Output the [X, Y] coordinate of the center of the cell containing the given text.  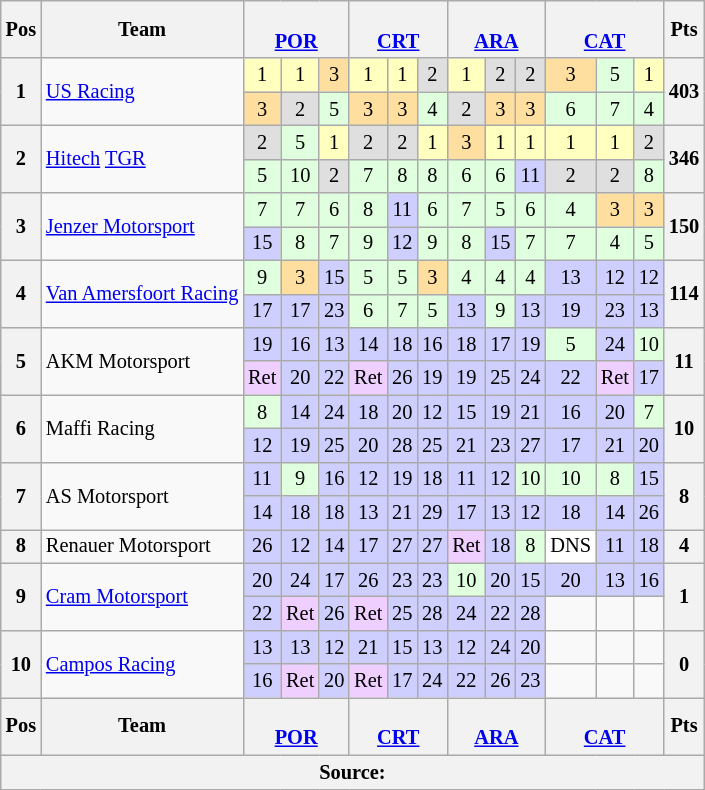
403 [684, 92]
Maffi Racing [142, 428]
AKM Motorsport [142, 360]
114 [684, 294]
346 [684, 158]
US Racing [142, 92]
Campos Racing [142, 664]
Cram Motorsport [142, 596]
Hitech TGR [142, 158]
Jenzer Motorsport [142, 226]
DNS [570, 546]
Source: [352, 772]
0 [684, 664]
150 [684, 226]
Van Amersfoort Racing [142, 294]
AS Motorsport [142, 496]
Renauer Motorsport [142, 546]
29 [432, 513]
